Identify which cell holds the provided text, then report its [x, y] central coordinate. 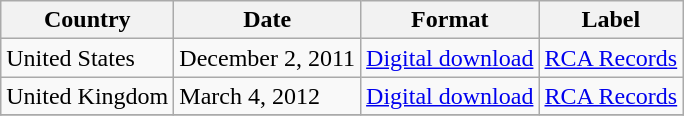
Format [450, 20]
Label [611, 20]
United States [88, 58]
December 2, 2011 [268, 58]
United Kingdom [88, 96]
Country [88, 20]
March 4, 2012 [268, 96]
Date [268, 20]
